Detect which cell encompasses the target text, then output its [X, Y] center coordinate. 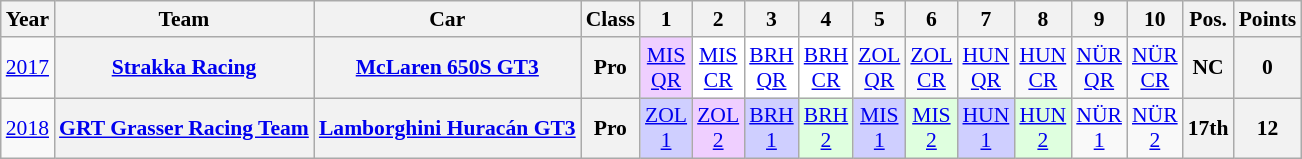
5 [879, 19]
2017 [28, 68]
6 [931, 19]
NC [1208, 68]
Class [610, 19]
HUN1 [986, 128]
MISQR [666, 68]
ZOL2 [718, 128]
2 [718, 19]
NÜRCR [1155, 68]
Team [184, 19]
Strakka Racing [184, 68]
Car [448, 19]
BRHCR [826, 68]
BRH1 [772, 128]
MIS1 [879, 128]
12 [1268, 128]
NÜR2 [1155, 128]
MIS2 [931, 128]
Year [28, 19]
HUN2 [1042, 128]
GRT Grasser Racing Team [184, 128]
2018 [28, 128]
HUNQR [986, 68]
NÜRQR [1099, 68]
BRHQR [772, 68]
ZOL1 [666, 128]
MISCR [718, 68]
NÜR1 [1099, 128]
HUNCR [1042, 68]
0 [1268, 68]
3 [772, 19]
17th [1208, 128]
Lamborghini Huracán GT3 [448, 128]
8 [1042, 19]
Points [1268, 19]
4 [826, 19]
7 [986, 19]
9 [1099, 19]
McLaren 650S GT3 [448, 68]
1 [666, 19]
BRH2 [826, 128]
ZOLQR [879, 68]
ZOLCR [931, 68]
Pos. [1208, 19]
10 [1155, 19]
